Identify which cell holds the provided text, then report its (x, y) central coordinate. 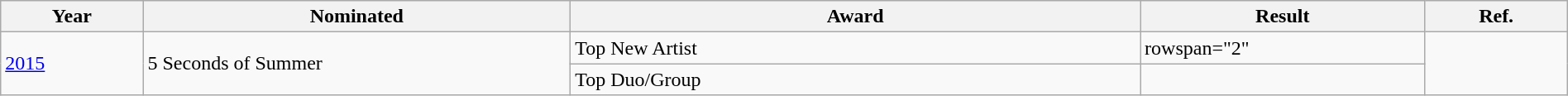
Result (1283, 17)
Nominated (357, 17)
Top New Artist (855, 48)
2015 (72, 64)
5 Seconds of Summer (357, 64)
Ref. (1496, 17)
Top Duo/Group (855, 79)
rowspan="2" (1283, 48)
Award (855, 17)
Year (72, 17)
